From the cell containing the given text, extract its center point as (x, y) coordinate. 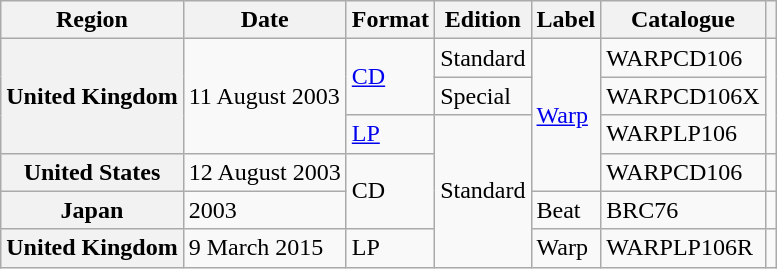
Edition (483, 20)
12 August 2003 (264, 172)
Japan (92, 210)
Catalogue (683, 20)
Beat (566, 210)
Format (390, 20)
9 March 2015 (264, 248)
WARPLP106 (683, 134)
BRC76 (683, 210)
Date (264, 20)
WARPCD106X (683, 96)
United States (92, 172)
Label (566, 20)
Special (483, 96)
WARPLP106R (683, 248)
2003 (264, 210)
11 August 2003 (264, 96)
Region (92, 20)
